Pinpoint the cell where the given text exists, returning its (X, Y) midpoint coordinate. 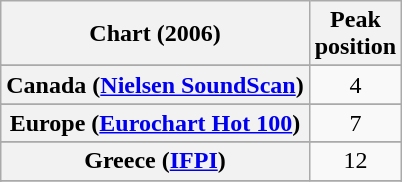
7 (355, 123)
12 (355, 161)
Peakposition (355, 34)
Greece (IFPI) (155, 161)
Europe (Eurochart Hot 100) (155, 123)
Canada (Nielsen SoundScan) (155, 85)
Chart (2006) (155, 34)
4 (355, 85)
